Return (X, Y) of the center of cell containing provided text 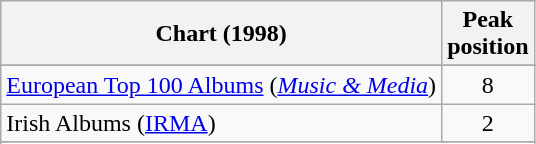
European Top 100 Albums (Music & Media) (222, 85)
Chart (1998) (222, 34)
8 (488, 85)
Irish Albums (IRMA) (222, 123)
2 (488, 123)
Peakposition (488, 34)
